Capture the cell that displays the provided text and extract its [x, y] central coordinate. 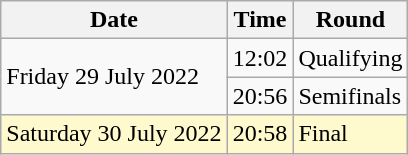
Friday 29 July 2022 [114, 77]
20:58 [260, 134]
Saturday 30 July 2022 [114, 134]
20:56 [260, 96]
Semifinals [350, 96]
Round [350, 20]
Final [350, 134]
Date [114, 20]
Qualifying [350, 58]
12:02 [260, 58]
Time [260, 20]
